Capture the cell that displays the provided text and extract its (X, Y) central coordinate. 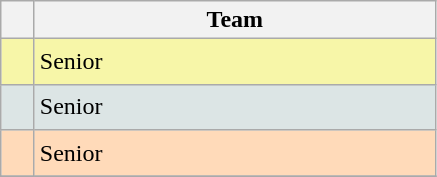
Team (234, 20)
